Determine the [x, y] coordinate at the center of the cell enclosing the given text.  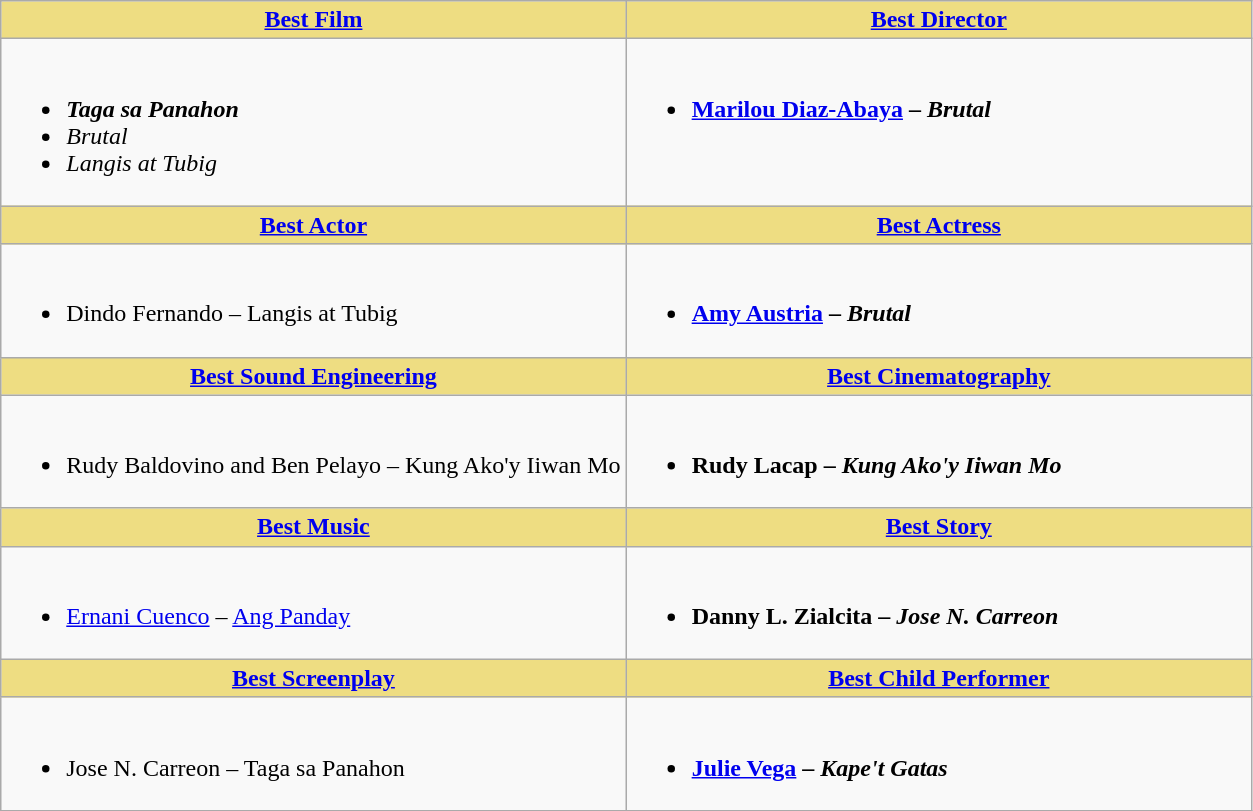
Amy Austria – Brutal [938, 300]
Best Sound Engineering [314, 376]
Best Actress [938, 225]
Best Music [314, 527]
Julie Vega – Kape't Gatas [938, 754]
Best Child Performer [938, 678]
Best Cinematography [938, 376]
Dindo Fernando – Langis at Tubig [314, 300]
Jose N. Carreon – Taga sa Panahon [314, 754]
Ernani Cuenco – Ang Panday [314, 602]
Taga sa PanahonBrutalLangis at Tubig [314, 122]
Best Director [938, 20]
Danny L. Zialcita – Jose N. Carreon [938, 602]
Marilou Diaz-Abaya – Brutal [938, 122]
Rudy Baldovino and Ben Pelayo – Kung Ako'y Iiwan Mo [314, 452]
Best Story [938, 527]
Rudy Lacap – Kung Ako'y Iiwan Mo [938, 452]
Best Actor [314, 225]
Best Screenplay [314, 678]
Best Film [314, 20]
